Output the (x, y) coordinate of the center of the cell containing the given text.  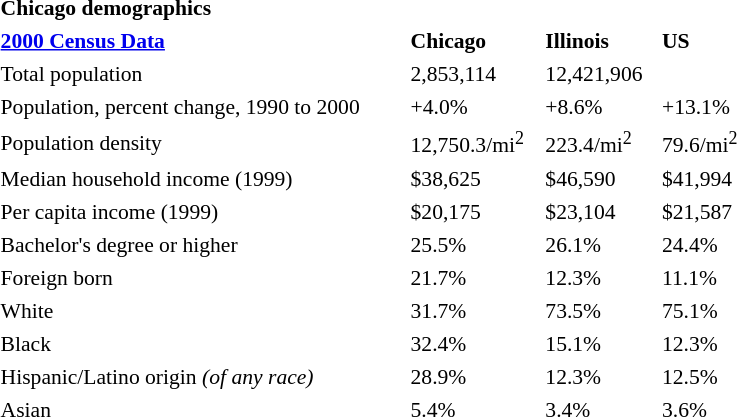
223.4/mi2 (600, 143)
25.5% (474, 244)
32.4% (474, 343)
$46,590 (600, 178)
+4.0% (474, 106)
21.7% (474, 277)
12,750.3/mi2 (474, 143)
$20,175 (474, 211)
73.5% (600, 310)
+8.6% (600, 106)
15.1% (600, 343)
$38,625 (474, 178)
$23,104 (600, 211)
12,421,906 (600, 74)
Chicago (474, 40)
Illinois (600, 40)
28.9% (474, 376)
26.1% (600, 244)
2,853,114 (474, 74)
31.7% (474, 310)
